Capture the cell that displays the provided text and extract its (x, y) central coordinate. 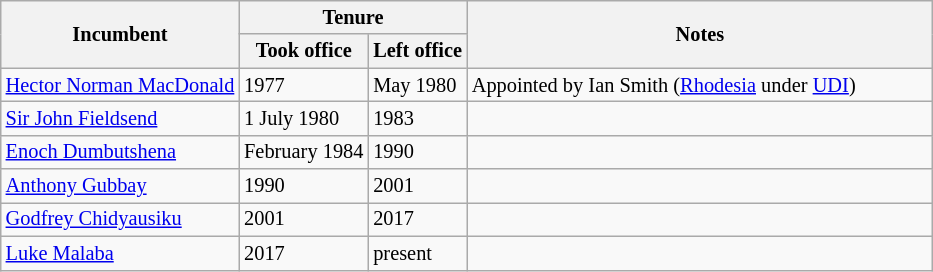
Appointed by Ian Smith (Rhodesia under UDI) (700, 85)
Godfrey Chidyausiku (120, 219)
Notes (700, 34)
Tenure (353, 17)
Incumbent (120, 34)
May 1980 (418, 85)
February 1984 (304, 152)
Sir John Fieldsend (120, 118)
Anthony Gubbay (120, 186)
present (418, 253)
Enoch Dumbutshena (120, 152)
Took office (304, 51)
Luke Malaba (120, 253)
Left office (418, 51)
1 July 1980 (304, 118)
1977 (304, 85)
1983 (418, 118)
Hector Norman MacDonald (120, 85)
